Provide the (x, y) coordinate of the cell's center where the given text is located.  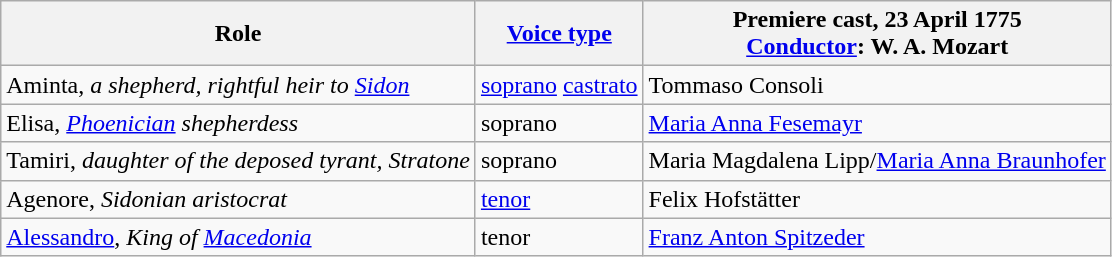
Alessandro, King of Macedonia (238, 237)
Franz Anton Spitzeder (877, 237)
Tommaso Consoli (877, 85)
Premiere cast, 23 April 1775Conductor: W. A. Mozart (877, 34)
Felix Hofstätter (877, 199)
Elisa, Phoenician shepherdess (238, 123)
Tamiri, daughter of the deposed tyrant, Stratone (238, 161)
Aminta, a shepherd, rightful heir to Sidon (238, 85)
Role (238, 34)
soprano castrato (559, 85)
Agenore, Sidonian aristocrat (238, 199)
Maria Magdalena Lipp/Maria Anna Braunhofer (877, 161)
Maria Anna Fesemayr (877, 123)
Voice type (559, 34)
